Extract the (X, Y) coordinate from the center of the cell holding the provided text.  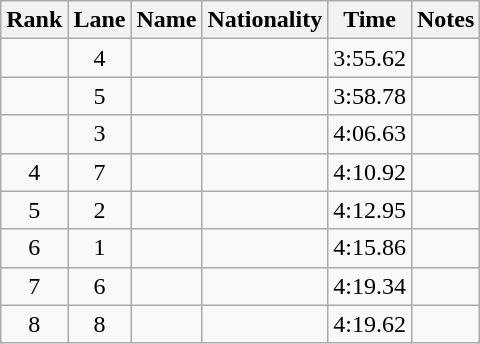
4:06.63 (370, 134)
3 (100, 134)
4:19.62 (370, 324)
Rank (34, 20)
4:15.86 (370, 248)
4:12.95 (370, 210)
4:19.34 (370, 286)
3:58.78 (370, 96)
3:55.62 (370, 58)
Notes (445, 20)
Nationality (265, 20)
Time (370, 20)
4:10.92 (370, 172)
Lane (100, 20)
2 (100, 210)
1 (100, 248)
Name (166, 20)
